Find where the given text appears and provide that cell's center as (x, y) coordinate. 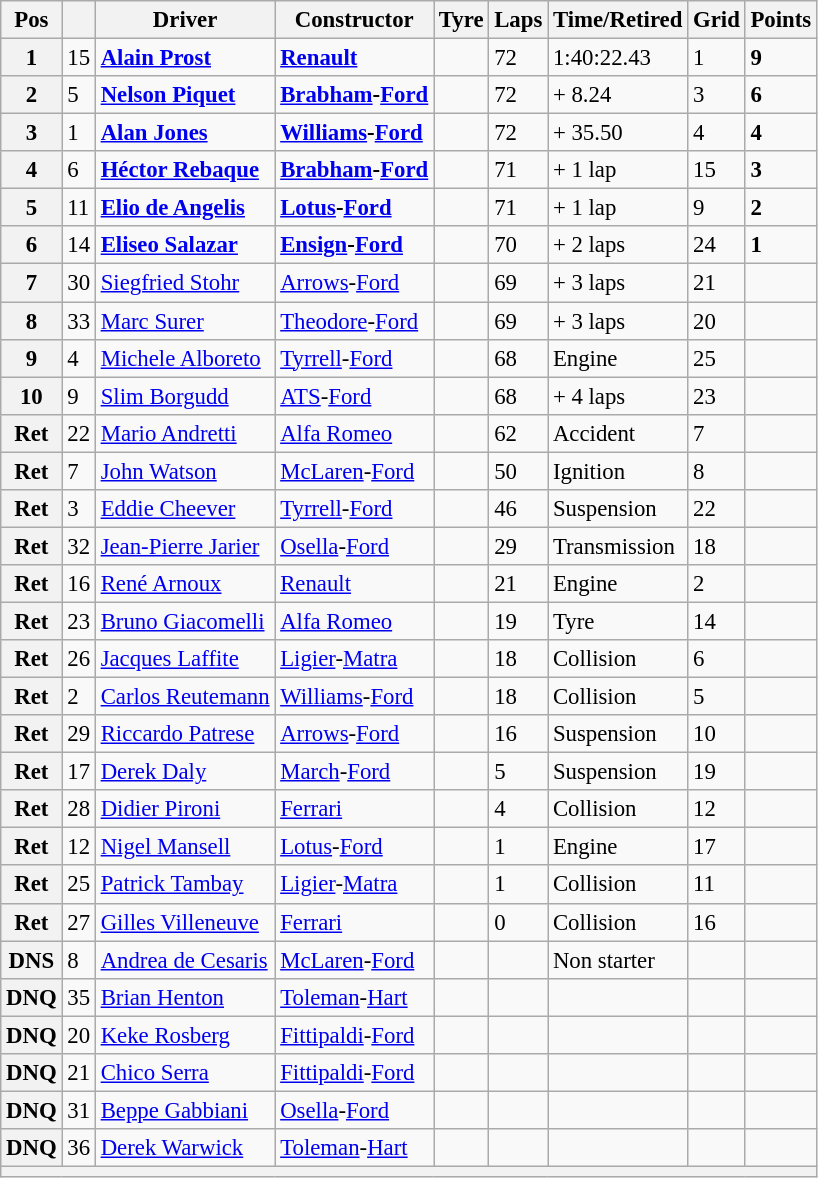
Transmission (618, 546)
ATS-Ford (354, 396)
Marc Surer (185, 321)
Didier Pironi (185, 809)
Jean-Pierre Jarier (185, 546)
Riccardo Patrese (185, 734)
70 (518, 245)
27 (78, 922)
35 (78, 997)
26 (78, 659)
Carlos Reutemann (185, 697)
Patrick Tambay (185, 885)
28 (78, 809)
32 (78, 546)
Michele Alboreto (185, 358)
Nelson Piquet (185, 95)
+ 8.24 (618, 95)
DNS (32, 960)
Theodore-Ford (354, 321)
Alan Jones (185, 133)
Driver (185, 20)
+ 4 laps (618, 396)
36 (78, 1148)
0 (518, 922)
Chico Serra (185, 1073)
Points (780, 20)
Siegfried Stohr (185, 283)
Gilles Villeneuve (185, 922)
+ 35.50 (618, 133)
Time/Retired (618, 20)
Ignition (618, 471)
Alain Prost (185, 58)
+ 2 laps (618, 245)
Andrea de Cesaris (185, 960)
Bruno Giacomelli (185, 621)
Jacques Laffite (185, 659)
31 (78, 1110)
Elio de Angelis (185, 208)
30 (78, 283)
Pos (32, 20)
Eliseo Salazar (185, 245)
1:40:22.43 (618, 58)
Beppe Gabbiani (185, 1110)
Derek Daly (185, 772)
Keke Rosberg (185, 1035)
50 (518, 471)
Brian Henton (185, 997)
March-Ford (354, 772)
Slim Borgudd (185, 396)
Accident (618, 433)
Ensign-Ford (354, 245)
33 (78, 321)
John Watson (185, 471)
René Arnoux (185, 584)
Nigel Mansell (185, 847)
62 (518, 433)
Non starter (618, 960)
Derek Warwick (185, 1148)
Mario Andretti (185, 433)
Eddie Cheever (185, 509)
Grid (716, 20)
24 (716, 245)
46 (518, 509)
Constructor (354, 20)
Laps (518, 20)
Héctor Rebaque (185, 170)
